Extract the [x, y] coordinate from the center of the cell holding the provided text.  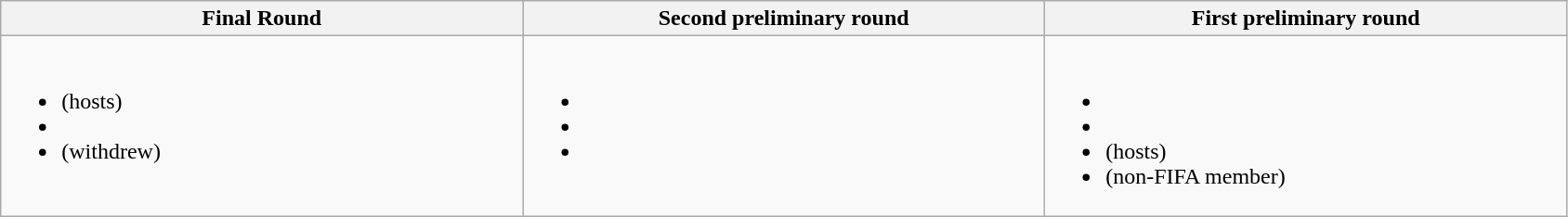
Second preliminary round [784, 19]
(hosts) (withdrew) [262, 126]
Final Round [262, 19]
First preliminary round [1306, 19]
(hosts) (non-FIFA member) [1306, 126]
